Identify which cell holds the provided text, then report its [x, y] central coordinate. 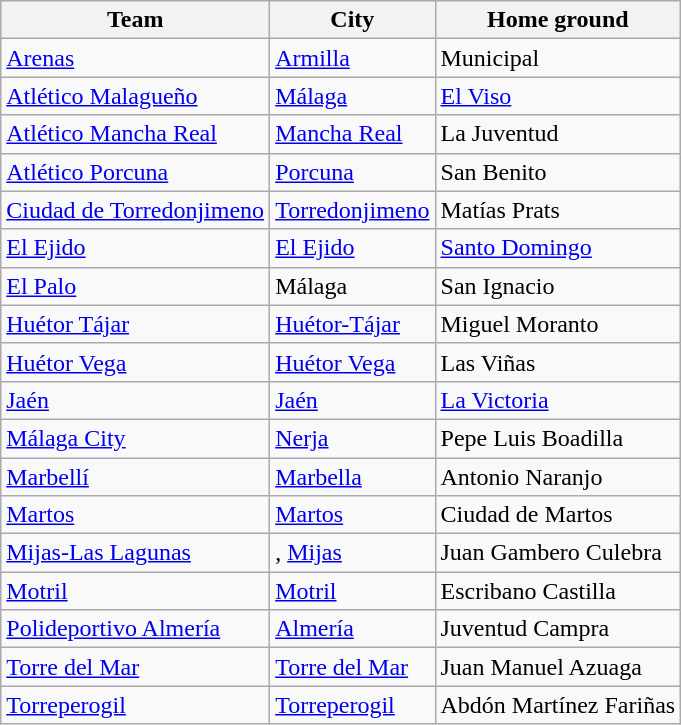
La Juventud [558, 134]
Mijas-Las Lagunas [136, 553]
Santo Domingo [558, 248]
Atlético Mancha Real [136, 134]
Polideportivo Almería [136, 629]
La Victoria [558, 400]
Marbellí [136, 477]
Atlético Malagueño [136, 96]
Miguel Moranto [558, 324]
Juan Manuel Azuaga [558, 667]
Armilla [352, 58]
Matías Prats [558, 210]
El Viso [558, 96]
Municipal [558, 58]
Atlético Porcuna [136, 172]
Las Viñas [558, 362]
Ciudad de Martos [558, 515]
Juan Gambero Culebra [558, 553]
Mancha Real [352, 134]
Nerja [352, 438]
Huétor-Tájar [352, 324]
Team [136, 20]
Marbella [352, 477]
Huétor Tájar [136, 324]
, Mijas [352, 553]
Juventud Campra [558, 629]
San Benito [558, 172]
Ciudad de Torredonjimeno [136, 210]
San Ignacio [558, 286]
Torredonjimeno [352, 210]
Málaga City [136, 438]
Almería [352, 629]
Abdón Martínez Fariñas [558, 705]
Arenas [136, 58]
Escribano Castilla [558, 591]
City [352, 20]
Porcuna [352, 172]
El Palo [136, 286]
Home ground [558, 20]
Pepe Luis Boadilla [558, 438]
Antonio Naranjo [558, 477]
